Find where the given text appears and provide that cell's center as (x, y) coordinate. 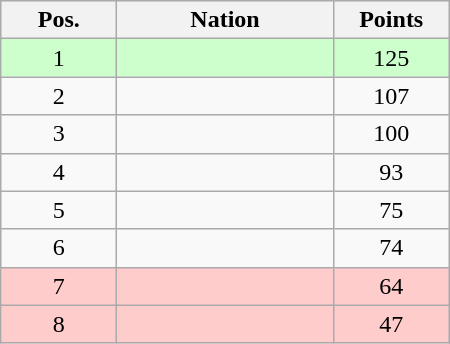
75 (391, 210)
Nation (225, 20)
Pos. (59, 20)
6 (59, 248)
Points (391, 20)
3 (59, 134)
7 (59, 286)
5 (59, 210)
107 (391, 96)
64 (391, 286)
125 (391, 58)
47 (391, 324)
2 (59, 96)
8 (59, 324)
93 (391, 172)
1 (59, 58)
4 (59, 172)
100 (391, 134)
74 (391, 248)
